Capture the cell that displays the provided text and extract its [X, Y] central coordinate. 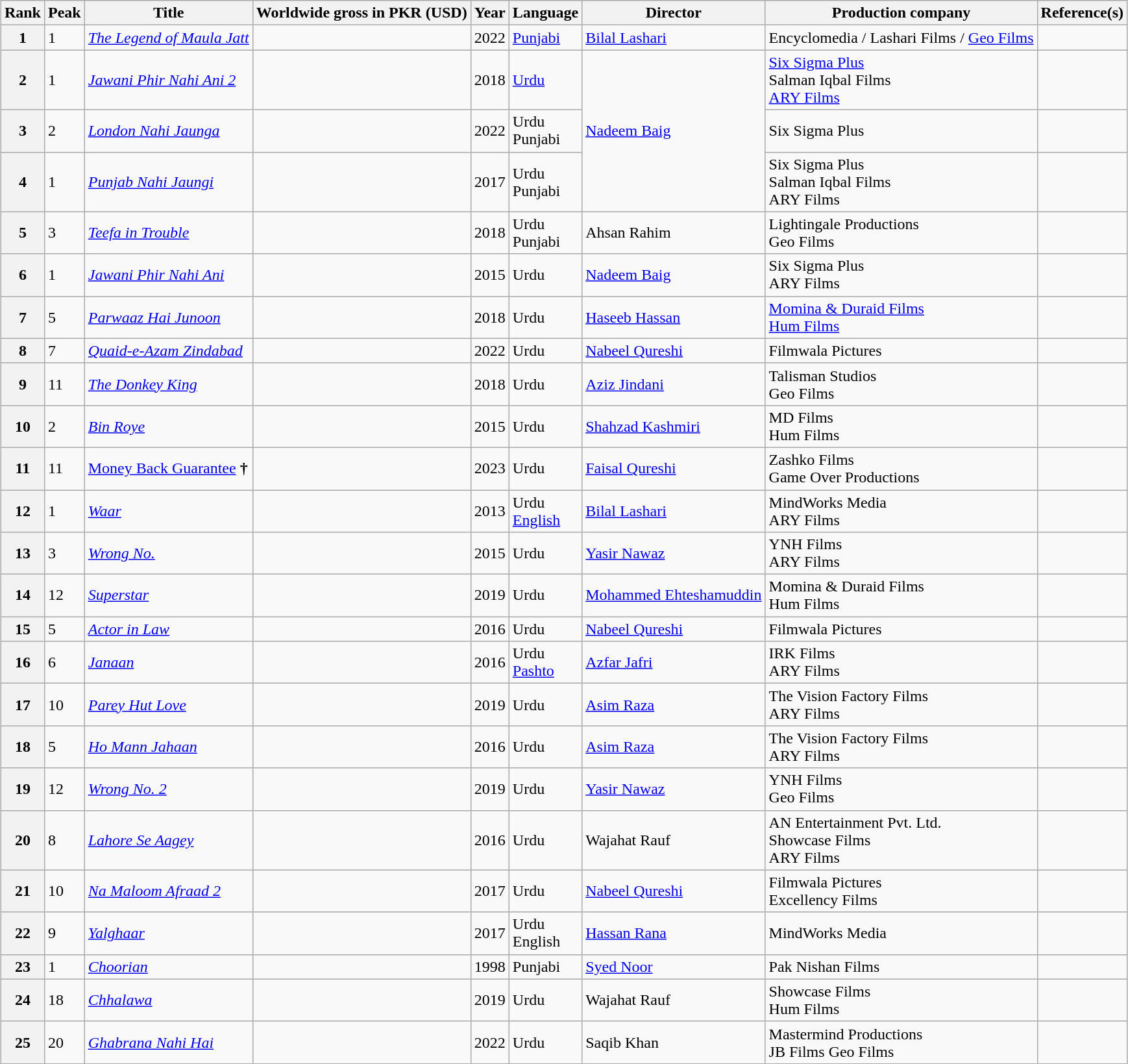
Wrong No. [169, 553]
The Vision Factory FilmsARY Films [901, 705]
Parwaaz Hai Junoon [169, 317]
The Vision Factory Films ARY Films [901, 747]
15 [22, 629]
Hassan Rana [674, 934]
Worldwide gross in PKR (USD) [362, 13]
Filmwala Pictures Excellency Films [901, 891]
Lahore Se Aagey [169, 840]
Ghabrana Nahi Hai [169, 1043]
2013 [489, 510]
Shahzad Kashmiri [674, 426]
MD Films Hum Films [901, 426]
Director [674, 13]
Choorian [169, 967]
Lightingale Productions Geo Films [901, 232]
25 [22, 1043]
Na Maloom Afraad 2 [169, 891]
London Nahi Jaunga [169, 131]
Production company [901, 13]
13 [22, 553]
MindWorks Media ARY Films [901, 510]
Quaid-e-Azam Zindabad [169, 351]
Janaan [169, 662]
Wrong No. 2 [169, 789]
Yalghaar [169, 934]
Actor in Law [169, 629]
Money Back Guarantee † [169, 469]
Urdu Pashto [545, 662]
YNH Films Geo Films [901, 789]
Talisman Studios Geo Films [901, 384]
21 [22, 891]
23 [22, 967]
16 [22, 662]
Jawani Phir Nahi Ani [169, 275]
19 [22, 789]
Haseeb Hassan [674, 317]
Language [545, 13]
2023 [489, 469]
The Legend of Maula Jatt [169, 38]
Ahsan Rahim [674, 232]
Aziz Jindani [674, 384]
YNH Films ARY Films [901, 553]
17 [22, 705]
Ho Mann Jahaan [169, 747]
Reference(s) [1083, 13]
The Donkey King [169, 384]
Parey Hut Love [169, 705]
Encyclomedia / Lashari Films / Geo Films [901, 38]
Punjab Nahi Jaungi [169, 182]
MindWorks Media [901, 934]
Syed Noor [674, 967]
Mastermind ProductionsJB Films Geo Films [901, 1043]
Mohammed Ehteshamuddin [674, 596]
Jawani Phir Nahi Ani 2 [169, 80]
Year [489, 13]
1998 [489, 967]
Saqib Khan [674, 1043]
22 [22, 934]
14 [22, 596]
Waar [169, 510]
Zashko FilmsGame Over Productions [901, 469]
Six Sigma Plus [901, 131]
Showcase Films Hum Films [901, 1000]
Peak [64, 13]
Teefa in Trouble [169, 232]
Six Sigma Plus ARY Films [901, 275]
24 [22, 1000]
Chhalawa [169, 1000]
Rank [22, 13]
Pak Nishan Films [901, 967]
Azfar Jafri [674, 662]
Faisal Qureshi [674, 469]
AN Entertainment Pvt. Ltd. Showcase Films ARY Films [901, 840]
Bin Roye [169, 426]
Superstar [169, 596]
IRK Films ARY Films [901, 662]
Title [169, 13]
4 [22, 182]
